Search for the cell housing the specified text and yield its [X, Y] center coordinate. 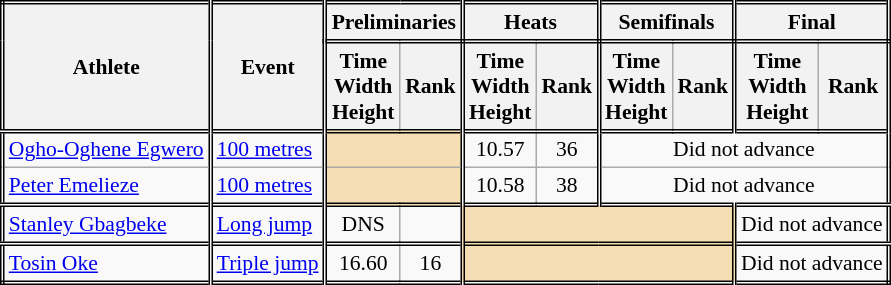
Triple jump [268, 264]
Event [268, 67]
16.60 [362, 264]
Heats [530, 22]
10.58 [499, 186]
10.57 [499, 150]
38 [567, 186]
Semifinals [667, 22]
Stanley Gbagbeke [106, 224]
16 [432, 264]
DNS [362, 224]
Ogho-Oghene Egwero [106, 150]
36 [567, 150]
Athlete [106, 67]
Peter Emelieze [106, 186]
Tosin Oke [106, 264]
Final [812, 22]
Preliminaries [394, 22]
Long jump [268, 224]
